Extract the (X, Y) coordinate from the center of the cell holding the provided text.  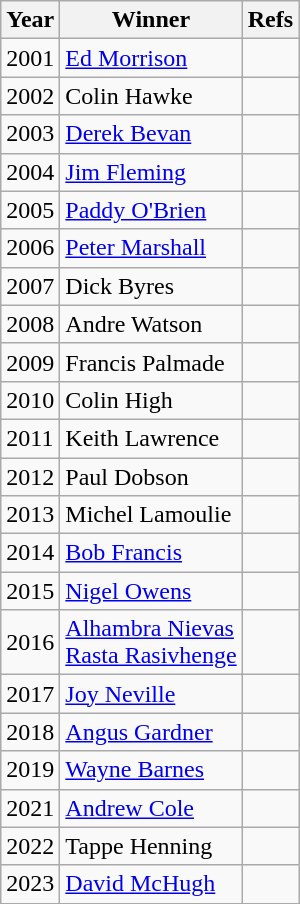
Dick Byres (151, 286)
Paddy O'Brien (151, 210)
2008 (30, 324)
Alhambra Nievas Rasta Rasivhenge (151, 642)
Angus Gardner (151, 732)
Francis Palmade (151, 362)
2022 (30, 846)
Joy Neville (151, 694)
Andrew Cole (151, 808)
2015 (30, 591)
2017 (30, 694)
2009 (30, 362)
Andre Watson (151, 324)
Ed Morrison (151, 58)
Michel Lamoulie (151, 515)
Tappe Henning (151, 846)
2005 (30, 210)
2013 (30, 515)
2006 (30, 248)
David McHugh (151, 884)
Year (30, 20)
Derek Bevan (151, 134)
Wayne Barnes (151, 770)
2007 (30, 286)
2001 (30, 58)
2002 (30, 96)
Nigel Owens (151, 591)
2012 (30, 477)
Keith Lawrence (151, 438)
Paul Dobson (151, 477)
2011 (30, 438)
2004 (30, 172)
Bob Francis (151, 553)
Colin High (151, 400)
Jim Fleming (151, 172)
2019 (30, 770)
2021 (30, 808)
Refs (270, 20)
2003 (30, 134)
2016 (30, 642)
Winner (151, 20)
Colin Hawke (151, 96)
Peter Marshall (151, 248)
2010 (30, 400)
2018 (30, 732)
2014 (30, 553)
2023 (30, 884)
